Scan for the cell matching the given text and deliver its [x, y] coordinate at center. 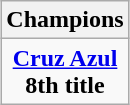
Champions [65, 20]
Cruz Azul8th title [65, 72]
